Detect which cell encompasses the target text, then output its [x, y] center coordinate. 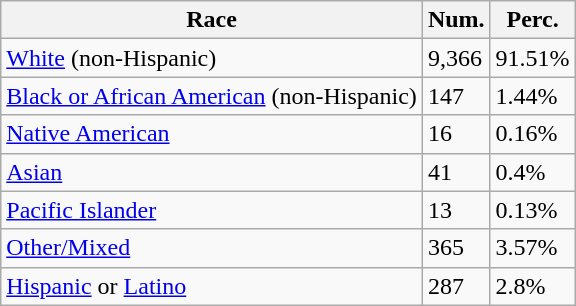
9,366 [456, 58]
1.44% [532, 96]
2.8% [532, 286]
365 [456, 248]
Hispanic or Latino [212, 286]
Race [212, 20]
Pacific Islander [212, 210]
13 [456, 210]
287 [456, 286]
Num. [456, 20]
41 [456, 172]
Black or African American (non-Hispanic) [212, 96]
Asian [212, 172]
0.13% [532, 210]
White (non-Hispanic) [212, 58]
Other/Mixed [212, 248]
0.4% [532, 172]
0.16% [532, 134]
16 [456, 134]
91.51% [532, 58]
Native American [212, 134]
3.57% [532, 248]
147 [456, 96]
Perc. [532, 20]
